Locate the cell with the specified text and output its (X, Y) center coordinate. 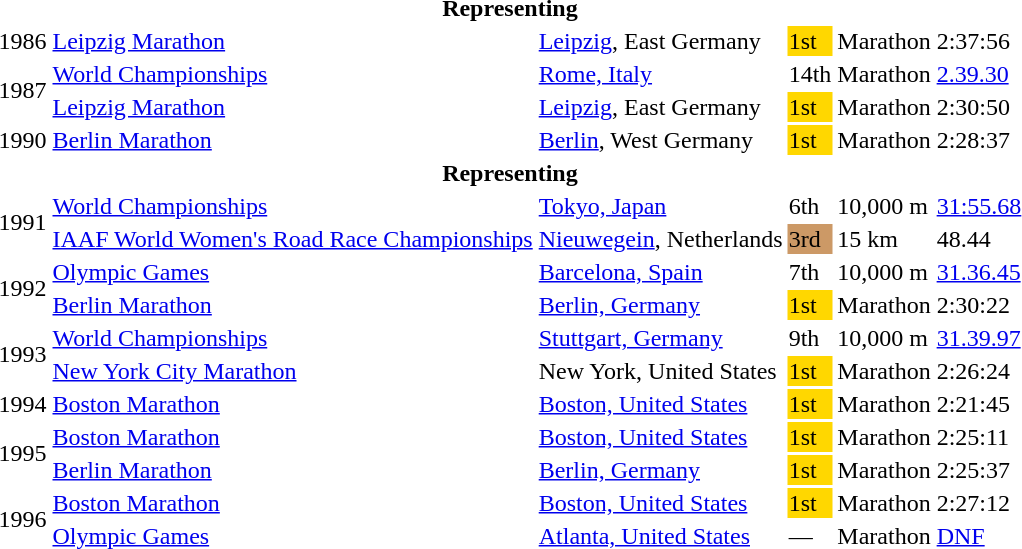
15 km (884, 239)
Nieuwegein, Netherlands (660, 239)
Olympic Games (292, 272)
Rome, Italy (660, 74)
7th (810, 272)
6th (810, 206)
IAAF World Women's Road Race Championships (292, 239)
14th (810, 74)
Berlin, West Germany (660, 140)
9th (810, 338)
New York, United States (660, 371)
Barcelona, Spain (660, 272)
3rd (810, 239)
Tokyo, Japan (660, 206)
New York City Marathon (292, 371)
Stuttgart, Germany (660, 338)
